Extract the (X, Y) coordinate from the center of the cell holding the provided text.  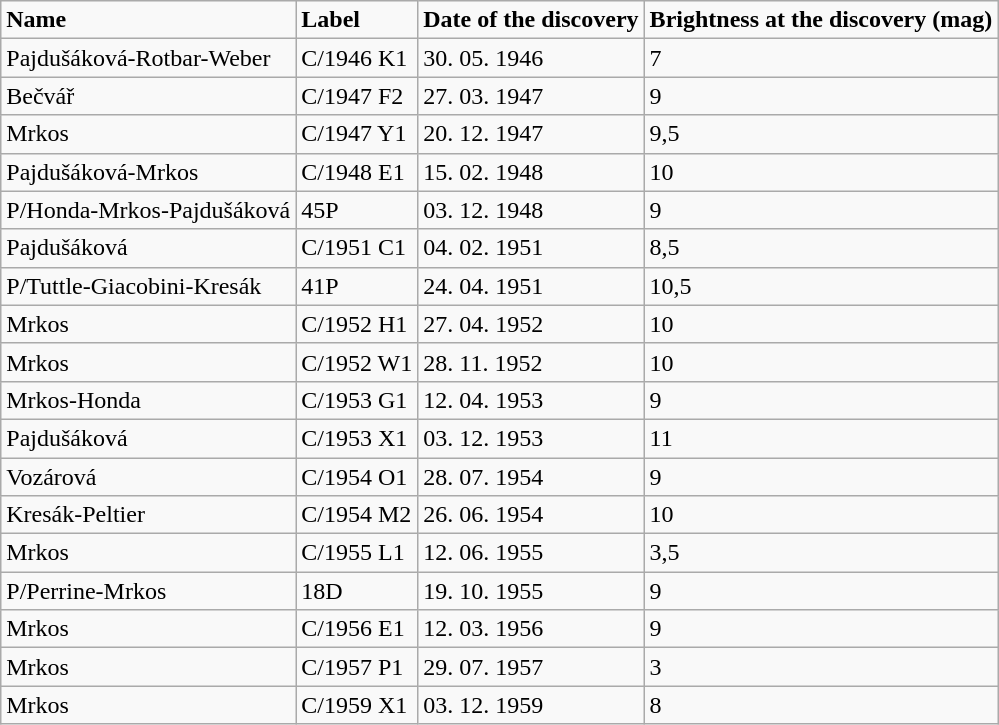
24. 04. 1951 (531, 286)
C/1957 P1 (357, 667)
3,5 (821, 553)
12. 03. 1956 (531, 629)
9,5 (821, 134)
15. 02. 1948 (531, 172)
Date of the discovery (531, 20)
29. 07. 1957 (531, 667)
45P (357, 210)
Pajdušáková-Mrkos (148, 172)
28. 11. 1952 (531, 362)
10,5 (821, 286)
C/1953 G1 (357, 400)
Brightness at the discovery (mag) (821, 20)
C/1948 E1 (357, 172)
27. 04. 1952 (531, 324)
Kresák-Peltier (148, 515)
Label (357, 20)
26. 06. 1954 (531, 515)
8,5 (821, 248)
C/1947 F2 (357, 96)
C/1954 M2 (357, 515)
28. 07. 1954 (531, 477)
03. 12. 1953 (531, 438)
Vozárová (148, 477)
C/1952 W1 (357, 362)
03. 12. 1948 (531, 210)
P/Honda-Mrkos-Pajdušáková (148, 210)
3 (821, 667)
C/1956 E1 (357, 629)
11 (821, 438)
C/1954 O1 (357, 477)
12. 04. 1953 (531, 400)
Name (148, 20)
Mrkos-Honda (148, 400)
C/1947 Y1 (357, 134)
30. 05. 1946 (531, 58)
Pajdušáková-Rotbar-Weber (148, 58)
8 (821, 705)
03. 12. 1959 (531, 705)
C/1955 L1 (357, 553)
20. 12. 1947 (531, 134)
Bečvář (148, 96)
C/1946 K1 (357, 58)
C/1951 C1 (357, 248)
P/Perrine-Mrkos (148, 591)
C/1959 X1 (357, 705)
P/Tuttle-Giacobini-Kresák (148, 286)
7 (821, 58)
19. 10. 1955 (531, 591)
C/1953 X1 (357, 438)
04. 02. 1951 (531, 248)
12. 06. 1955 (531, 553)
C/1952 H1 (357, 324)
41P (357, 286)
27. 03. 1947 (531, 96)
18D (357, 591)
